Locate the cell with the specified text and output its (x, y) center coordinate. 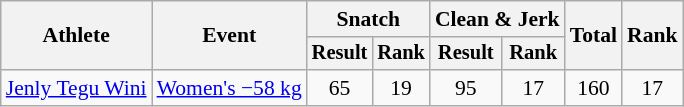
Snatch (368, 19)
Athlete (76, 36)
Clean & Jerk (498, 19)
19 (401, 88)
160 (594, 88)
Total (594, 36)
65 (340, 88)
Event (230, 36)
Jenly Tegu Wini (76, 88)
Women's −58 kg (230, 88)
95 (466, 88)
